Extract the [X, Y] coordinate from the center of the cell holding the provided text.  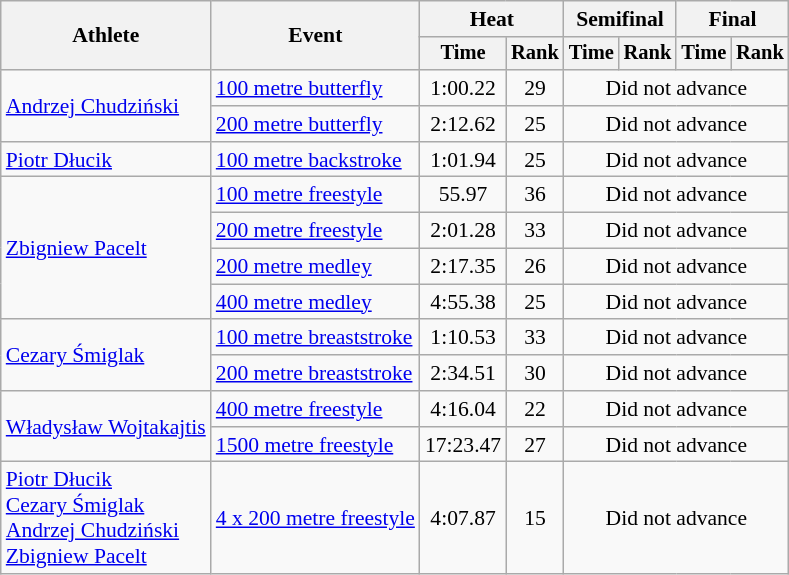
100 metre butterfly [316, 88]
Andrzej Chudziński [106, 106]
200 metre freestyle [316, 231]
4:16.04 [463, 409]
200 metre breaststroke [316, 373]
100 metre breaststroke [316, 338]
Heat [492, 19]
26 [535, 267]
400 metre medley [316, 302]
1:10.53 [463, 338]
55.97 [463, 195]
27 [535, 445]
4:07.87 [463, 518]
200 metre medley [316, 267]
Cezary Śmiglak [106, 356]
22 [535, 409]
4:55.38 [463, 302]
Zbigniew Pacelt [106, 248]
2:12.62 [463, 124]
Event [316, 36]
2:34.51 [463, 373]
Piotr DłucikCezary ŚmiglakAndrzej ChudzińskiZbigniew Pacelt [106, 518]
15 [535, 518]
Athlete [106, 36]
Władysław Wojtakajtis [106, 426]
100 metre freestyle [316, 195]
29 [535, 88]
Semifinal [620, 19]
2:17.35 [463, 267]
Final [732, 19]
100 metre backstroke [316, 160]
1:00.22 [463, 88]
2:01.28 [463, 231]
30 [535, 373]
400 metre freestyle [316, 409]
Piotr Dłucik [106, 160]
36 [535, 195]
1500 metre freestyle [316, 445]
17:23.47 [463, 445]
1:01.94 [463, 160]
4 x 200 metre freestyle [316, 518]
200 metre butterfly [316, 124]
